Find where the given text appears and provide that cell's center as [X, Y] coordinate. 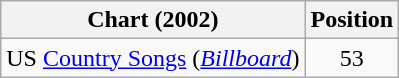
US Country Songs (Billboard) [153, 58]
53 [352, 58]
Chart (2002) [153, 20]
Position [352, 20]
